Provide the [X, Y] coordinate of the cell's center where the given text is located.  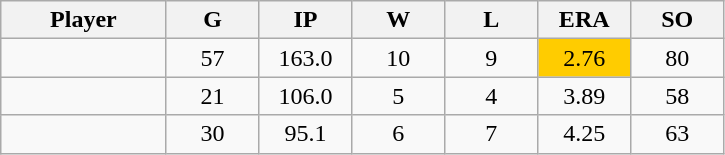
30 [212, 134]
IP [306, 20]
5 [398, 96]
7 [492, 134]
4.25 [584, 134]
W [398, 20]
2.76 [584, 58]
63 [678, 134]
6 [398, 134]
10 [398, 58]
SO [678, 20]
3.89 [584, 96]
4 [492, 96]
9 [492, 58]
163.0 [306, 58]
106.0 [306, 96]
21 [212, 96]
57 [212, 58]
Player [84, 20]
G [212, 20]
95.1 [306, 134]
ERA [584, 20]
L [492, 20]
80 [678, 58]
58 [678, 96]
